Provide the (X, Y) coordinate of the cell's center where the given text is located.  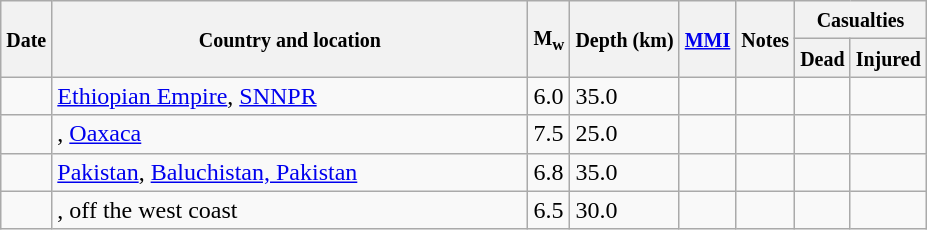
Country and location (290, 39)
Notes (766, 39)
Mw (549, 39)
MMI (708, 39)
Injured (888, 58)
6.5 (549, 210)
6.8 (549, 172)
, Oaxaca (290, 134)
, off the west coast (290, 210)
7.5 (549, 134)
Date (26, 39)
Dead (823, 58)
Pakistan, Baluchistan, Pakistan (290, 172)
25.0 (624, 134)
Ethiopian Empire, SNNPR (290, 96)
30.0 (624, 210)
Depth (km) (624, 39)
Casualties (861, 20)
6.0 (549, 96)
